Pinpoint the cell where the given text exists, returning its (x, y) midpoint coordinate. 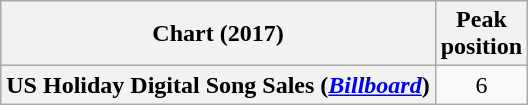
Peak position (481, 34)
6 (481, 85)
Chart (2017) (218, 34)
US Holiday Digital Song Sales (Billboard) (218, 85)
